Find where the given text appears and provide that cell's center as [X, Y] coordinate. 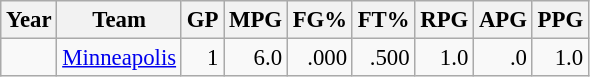
.000 [320, 58]
.0 [504, 58]
6.0 [256, 58]
Year [29, 20]
PPG [560, 20]
FT% [384, 20]
GP [202, 20]
Team [119, 20]
.500 [384, 58]
1 [202, 58]
MPG [256, 20]
FG% [320, 20]
Minneapolis [119, 58]
APG [504, 20]
RPG [444, 20]
